Determine the (x, y) coordinate at the center of the cell enclosing the given text.  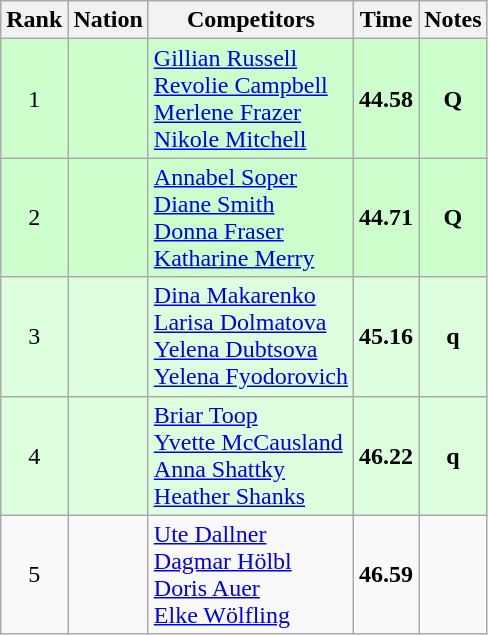
1 (34, 98)
Rank (34, 20)
2 (34, 218)
Gillian RussellRevolie CampbellMerlene FrazerNikole Mitchell (250, 98)
Nation (108, 20)
3 (34, 336)
Competitors (250, 20)
Ute DallnerDagmar HölblDoris AuerElke Wölfling (250, 574)
Annabel SoperDiane SmithDonna FraserKatharine Merry (250, 218)
Briar ToopYvette McCauslandAnna ShattkyHeather Shanks (250, 456)
45.16 (386, 336)
46.59 (386, 574)
4 (34, 456)
46.22 (386, 456)
5 (34, 574)
Notes (453, 20)
Time (386, 20)
Dina MakarenkoLarisa DolmatovaYelena DubtsovaYelena Fyodorovich (250, 336)
44.71 (386, 218)
44.58 (386, 98)
